Detect which cell encompasses the target text, then output its [X, Y] center coordinate. 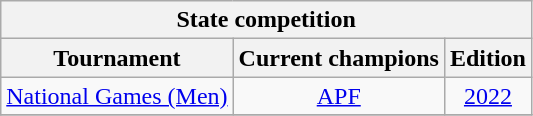
Current champions [338, 58]
Tournament [117, 58]
State competition [266, 20]
Edition [488, 58]
APF [338, 96]
National Games (Men) [117, 96]
2022 [488, 96]
